Detect which cell encompasses the target text, then output its (x, y) center coordinate. 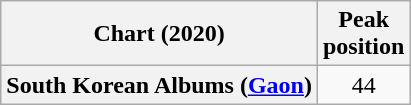
South Korean Albums (Gaon) (160, 85)
44 (363, 85)
Peakposition (363, 34)
Chart (2020) (160, 34)
